Return [x, y] of the center of cell containing provided text 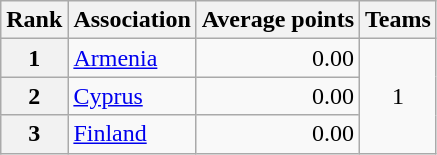
Armenia [132, 58]
Rank [34, 20]
Average points [278, 20]
Cyprus [132, 96]
Teams [398, 20]
3 [34, 134]
2 [34, 96]
Association [132, 20]
Finland [132, 134]
